Pinpoint the cell where the given text exists, returning its [X, Y] midpoint coordinate. 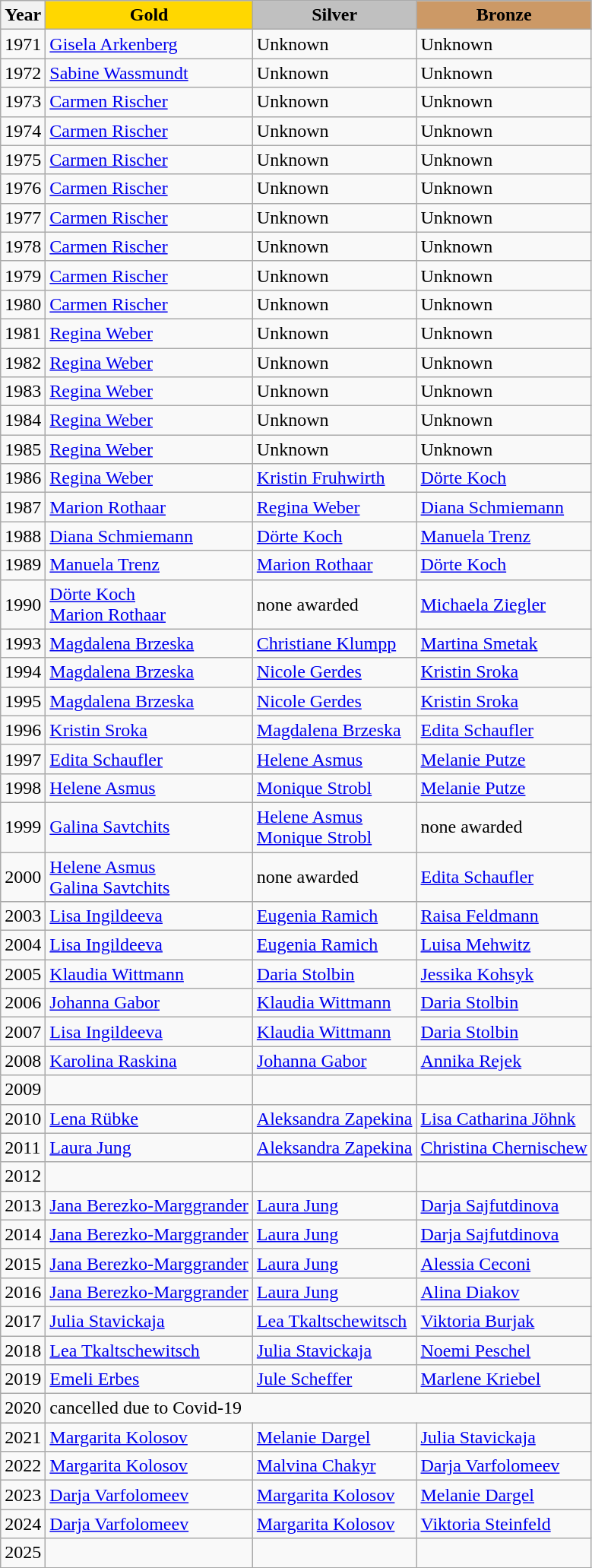
Helene AsmusGalina Savtchits [149, 876]
Luisa Mehwitz [504, 945]
1987 [23, 507]
Sabine Wassmundt [149, 73]
1972 [23, 73]
Emeli Erbes [149, 1379]
Malvina Chakyr [334, 1466]
Annika Rejek [504, 1061]
Kristin Fruhwirth [334, 478]
Alina Diakov [504, 1292]
Christina Chernischew [504, 1147]
2005 [23, 974]
2012 [23, 1176]
2004 [23, 945]
1990 [23, 604]
1979 [23, 275]
Lisa Catharina Jöhnk [504, 1119]
1975 [23, 160]
1981 [23, 333]
2022 [23, 1466]
Monique Strobl [334, 788]
cancelled due to Covid-19 [319, 1408]
1986 [23, 478]
2009 [23, 1090]
1985 [23, 449]
1988 [23, 536]
Raisa Feldmann [504, 916]
1984 [23, 421]
1989 [23, 565]
2008 [23, 1061]
Bronze [504, 15]
1982 [23, 363]
Marlene Kriebel [504, 1379]
1983 [23, 392]
1978 [23, 246]
Michaela Ziegler [504, 604]
Silver [334, 15]
1973 [23, 102]
Dörte KochMarion Rothaar [149, 604]
2019 [23, 1379]
1996 [23, 730]
1993 [23, 643]
Karolina Raskina [149, 1061]
2006 [23, 1003]
2000 [23, 876]
1977 [23, 217]
Noemi Peschel [504, 1350]
1999 [23, 827]
2020 [23, 1408]
2023 [23, 1495]
2024 [23, 1524]
2011 [23, 1147]
Gisela Arkenberg [149, 44]
2021 [23, 1437]
Martina Smetak [504, 643]
Jule Scheffer [334, 1379]
1976 [23, 189]
Jessika Kohsyk [504, 974]
Lena Rübke [149, 1119]
2016 [23, 1292]
1995 [23, 701]
Year [23, 15]
2015 [23, 1263]
Galina Savtchits [149, 827]
1980 [23, 304]
2017 [23, 1321]
Alessia Ceconi [504, 1263]
2010 [23, 1119]
1971 [23, 44]
Christiane Klumpp [334, 643]
Gold [149, 15]
1997 [23, 759]
2014 [23, 1234]
2007 [23, 1032]
1974 [23, 131]
1994 [23, 672]
2003 [23, 916]
2025 [23, 1553]
Helene AsmusMonique Strobl [334, 827]
1998 [23, 788]
2018 [23, 1350]
Viktoria Burjak [504, 1321]
Viktoria Steinfeld [504, 1524]
2013 [23, 1205]
